From the cell containing the given text, extract its center point as [X, Y] coordinate. 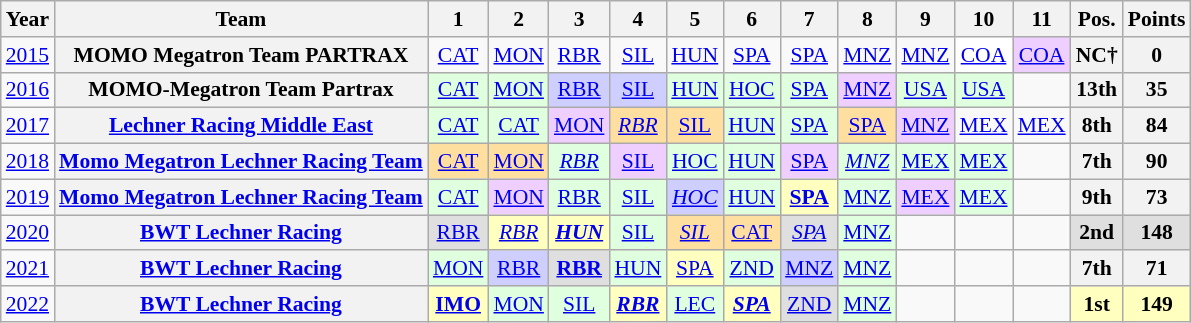
NC† [1097, 55]
2nd [1097, 233]
8 [867, 19]
6 [752, 19]
149 [1157, 304]
MOMO-Megatron Team Partrax [241, 90]
Team [241, 19]
71 [1157, 269]
2017 [28, 126]
9th [1097, 197]
11 [1042, 19]
2021 [28, 269]
73 [1157, 197]
5 [694, 19]
2022 [28, 304]
84 [1157, 126]
3 [580, 19]
4 [638, 19]
2016 [28, 90]
90 [1157, 162]
Year [28, 19]
1st [1097, 304]
35 [1157, 90]
13th [1097, 90]
10 [983, 19]
Points [1157, 19]
LEC [694, 304]
2019 [28, 197]
MOMO Megatron Team PARTRAX [241, 55]
148 [1157, 233]
IMO [458, 304]
2020 [28, 233]
2015 [28, 55]
9 [925, 19]
2 [518, 19]
1 [458, 19]
7 [809, 19]
2018 [28, 162]
0 [1157, 55]
Pos. [1097, 19]
8th [1097, 126]
Lechner Racing Middle East [241, 126]
